Pinpoint the cell where the given text exists, returning its (x, y) midpoint coordinate. 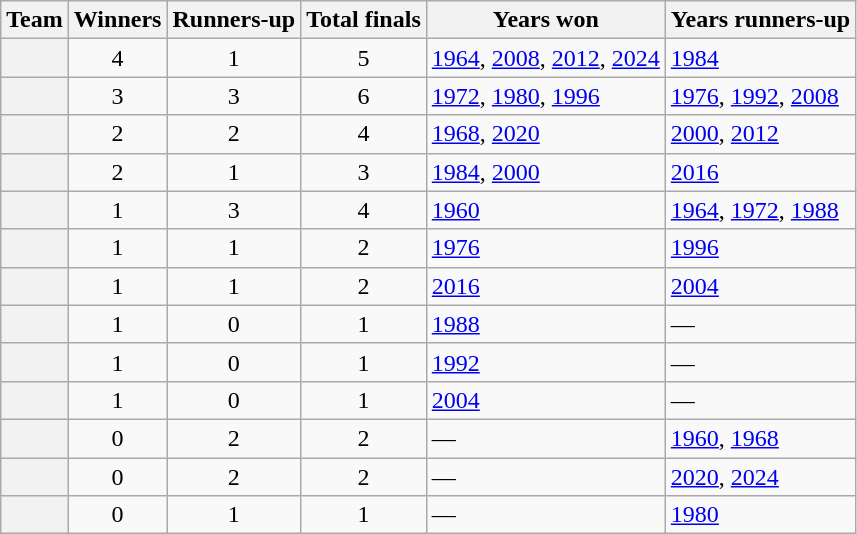
1980 (760, 515)
1960, 1968 (760, 438)
Years won (546, 20)
1964, 1972, 1988 (760, 210)
6 (364, 96)
Years runners-up (760, 20)
1972, 1980, 1996 (546, 96)
1984 (760, 58)
2020, 2024 (760, 477)
1964, 2008, 2012, 2024 (546, 58)
1984, 2000 (546, 172)
Runners-up (234, 20)
Total finals (364, 20)
2000, 2012 (760, 134)
1976 (546, 248)
1960 (546, 210)
5 (364, 58)
Winners (118, 20)
1988 (546, 324)
1996 (760, 248)
1992 (546, 362)
1976, 1992, 2008 (760, 96)
1968, 2020 (546, 134)
Team (35, 20)
